Search for the cell housing the specified text and yield its (X, Y) center coordinate. 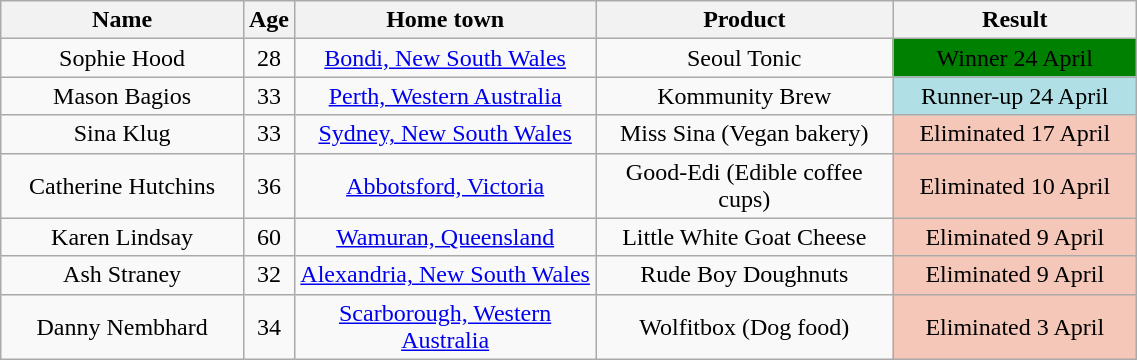
32 (268, 275)
Rude Boy Doughnuts (744, 275)
Seoul Tonic (744, 58)
Eliminated 17 April (1015, 134)
Product (744, 20)
Sina Klug (122, 134)
Bondi, New South Wales (444, 58)
60 (268, 237)
Little White Goat Cheese (744, 237)
Runner-up 24 April (1015, 96)
Sydney, New South Wales (444, 134)
34 (268, 326)
Wolfitbox (Dog food) (744, 326)
Winner 24 April (1015, 58)
Mason Bagios (122, 96)
28 (268, 58)
Karen Lindsay (122, 237)
Miss Sina (Vegan bakery) (744, 134)
Ash Straney (122, 275)
Wamuran, Queensland (444, 237)
Eliminated 3 April (1015, 326)
Age (268, 20)
Scarborough, Western Australia (444, 326)
Perth, Western Australia (444, 96)
Abbotsford, Victoria (444, 186)
Name (122, 20)
Alexandria, New South Wales (444, 275)
36 (268, 186)
Danny Nembhard (122, 326)
Sophie Hood (122, 58)
Catherine Hutchins (122, 186)
Eliminated 10 April (1015, 186)
Kommunity Brew (744, 96)
Result (1015, 20)
Home town (444, 20)
Good-Edi (Edible coffee cups) (744, 186)
